Detect which cell encompasses the target text, then output its [x, y] center coordinate. 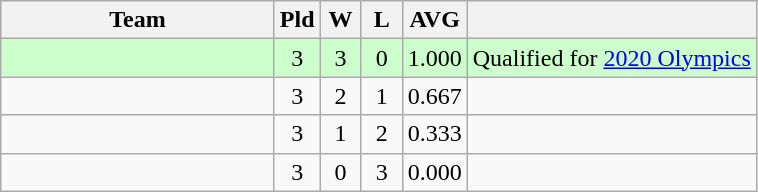
L [382, 20]
1.000 [434, 58]
AVG [434, 20]
Pld [297, 20]
0.667 [434, 96]
0.333 [434, 134]
Team [138, 20]
W [340, 20]
Qualified for 2020 Olympics [612, 58]
0.000 [434, 172]
